Detect which cell encompasses the target text, then output its [X, Y] center coordinate. 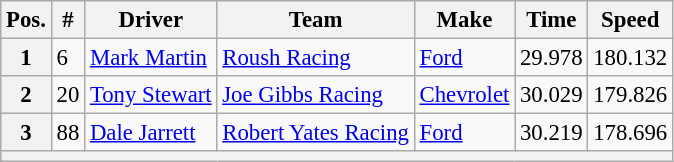
Time [552, 20]
178.696 [630, 133]
Roush Racing [316, 58]
88 [68, 133]
Make [464, 20]
180.132 [630, 58]
6 [68, 58]
30.029 [552, 95]
179.826 [630, 95]
Mark Martin [151, 58]
2 [26, 95]
Speed [630, 20]
Robert Yates Racing [316, 133]
Team [316, 20]
Driver [151, 20]
3 [26, 133]
Chevrolet [464, 95]
29.978 [552, 58]
30.219 [552, 133]
Tony Stewart [151, 95]
Joe Gibbs Racing [316, 95]
20 [68, 95]
# [68, 20]
Pos. [26, 20]
Dale Jarrett [151, 133]
1 [26, 58]
